Locate the cell with the specified text and output its (X, Y) center coordinate. 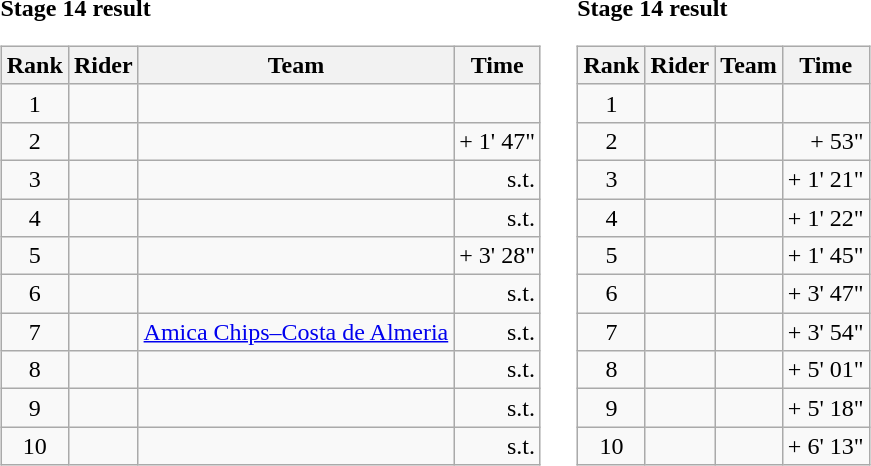
+ 1' 45" (826, 256)
Amica Chips–Costa de Almeria (296, 332)
+ 1' 47" (498, 141)
+ 5' 01" (826, 370)
+ 3' 47" (826, 294)
+ 3' 54" (826, 332)
+ 53" (826, 141)
+ 1' 21" (826, 179)
+ 6' 13" (826, 446)
+ 1' 22" (826, 217)
+ 3' 28" (498, 256)
+ 5' 18" (826, 408)
